Find where the given text appears and provide that cell's center as (x, y) coordinate. 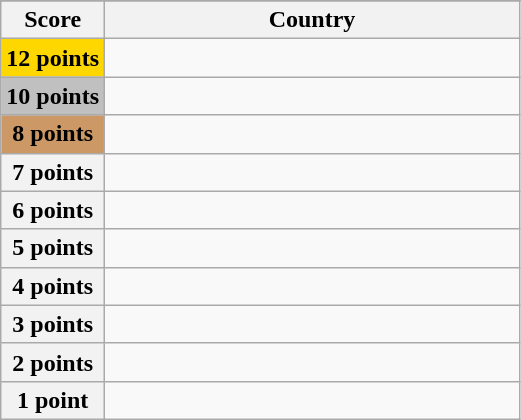
12 points (53, 58)
6 points (53, 210)
3 points (53, 324)
4 points (53, 286)
10 points (53, 96)
5 points (53, 248)
Score (53, 20)
7 points (53, 172)
2 points (53, 362)
8 points (53, 134)
1 point (53, 400)
Country (312, 20)
